For the text-containing cell, return its midpoint in [x, y] coordinate format. 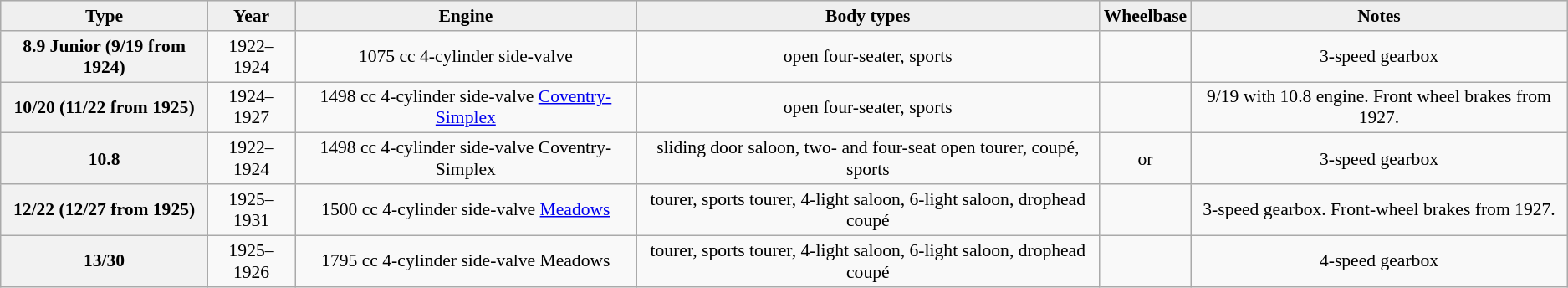
1925–1931 [251, 209]
12/22 (12/27 from 1925) [105, 209]
10.8 [105, 159]
1075 cc 4-cylinder side-valve [466, 57]
8.9 Junior (9/19 from 1924) [105, 57]
Wheelbase [1146, 16]
4-speed gearbox [1378, 261]
9/19 with 10.8 engine. Front wheel brakes from 1927. [1378, 107]
1925–1926 [251, 261]
Year [251, 16]
1500 cc 4-cylinder side-valve Meadows [466, 209]
Type [105, 16]
3-speed gearbox. Front-wheel brakes from 1927. [1378, 209]
13/30 [105, 261]
1924–1927 [251, 107]
or [1146, 159]
sliding door saloon, two- and four-seat open tourer, coupé, sports [868, 159]
10/20 (11/22 from 1925) [105, 107]
1795 cc 4-cylinder side-valve Meadows [466, 261]
Notes [1378, 16]
Engine [466, 16]
Body types [868, 16]
